Detect which cell encompasses the target text, then output its (x, y) center coordinate. 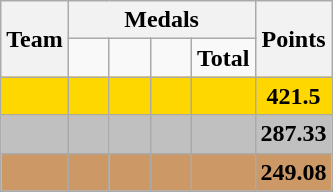
249.08 (294, 172)
287.33 (294, 134)
Medals (162, 20)
Total (223, 58)
421.5 (294, 96)
Points (294, 39)
Team (35, 39)
